Detect which cell encompasses the target text, then output its (x, y) center coordinate. 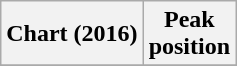
Peakposition (189, 34)
Chart (2016) (72, 34)
